Return [x, y] of the center of cell containing provided text 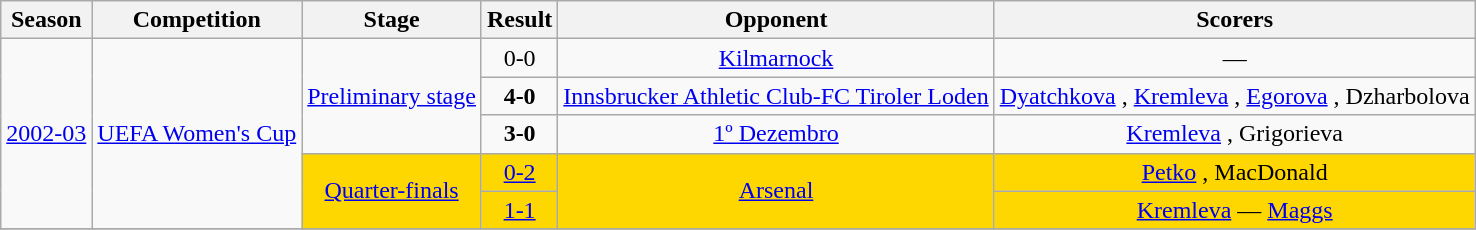
Result [519, 20]
1-1 [519, 210]
Kremleva , Grigorieva [1234, 134]
3-0 [519, 134]
1º Dezembro [776, 134]
Competition [197, 20]
Preliminary stage [392, 96]
Quarter-finals [392, 191]
Kremleva — Maggs [1234, 210]
2002-03 [46, 134]
4-0 [519, 96]
Opponent [776, 20]
0-2 [519, 172]
Kilmarnock [776, 58]
Petko , MacDonald [1234, 172]
Season [46, 20]
Stage [392, 20]
UEFA Women's Cup [197, 134]
— [1234, 58]
Dyatchkova , Kremleva , Egorova , Dzharbolova [1234, 96]
0-0 [519, 58]
Arsenal [776, 191]
Innsbrucker Athletic Club-FC Tiroler Loden [776, 96]
Scorers [1234, 20]
